Detect which cell encompasses the target text, then output its (x, y) center coordinate. 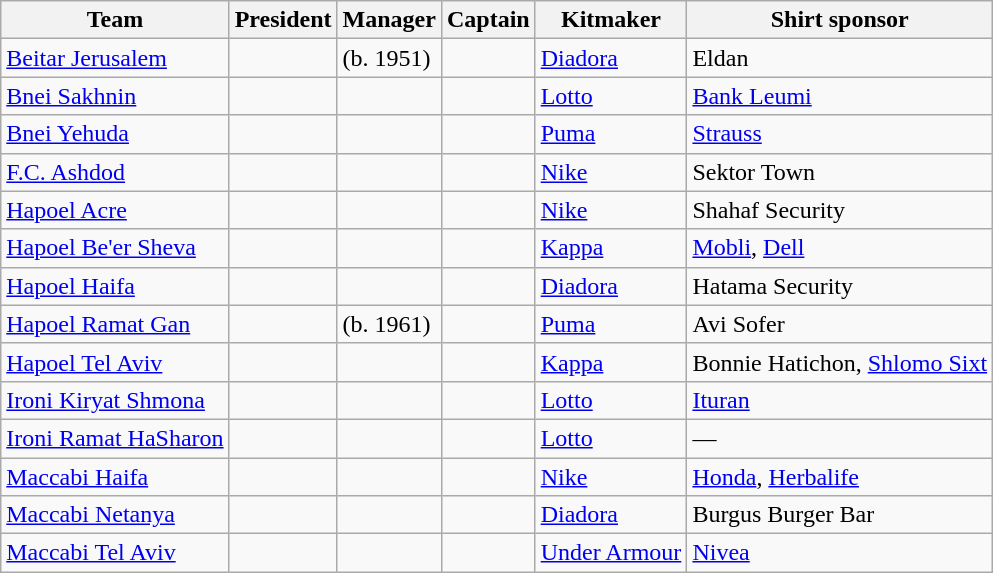
Maccabi Tel Aviv (115, 553)
Hapoel Be'er Sheva (115, 248)
Hapoel Haifa (115, 286)
Eldan (840, 58)
Hapoel Ramat Gan (115, 324)
Shirt sponsor (840, 20)
Kitmaker (611, 20)
Strauss (840, 134)
Hapoel Tel Aviv (115, 362)
Bonnie Hatichon, Shlomo Sixt (840, 362)
Sektor Town (840, 172)
Manager (389, 20)
Beitar Jerusalem (115, 58)
President (283, 20)
— (840, 438)
Honda, Herbalife (840, 477)
Avi Sofer (840, 324)
Under Armour (611, 553)
Shahaf Security (840, 210)
Ironi Ramat HaSharon (115, 438)
F.C. Ashdod (115, 172)
Hatama Security (840, 286)
Team (115, 20)
Bnei Sakhnin (115, 96)
(b. 1951) (389, 58)
Burgus Burger Bar (840, 515)
Bnei Yehuda (115, 134)
Mobli, Dell (840, 248)
Ironi Kiryat Shmona (115, 400)
Maccabi Haifa (115, 477)
Captain (488, 20)
Hapoel Acre (115, 210)
Bank Leumi (840, 96)
Maccabi Netanya (115, 515)
Ituran (840, 400)
Nivea (840, 553)
(b. 1961) (389, 324)
